Return the [x, y] coordinate for the center point of the cell that contains the specified text.  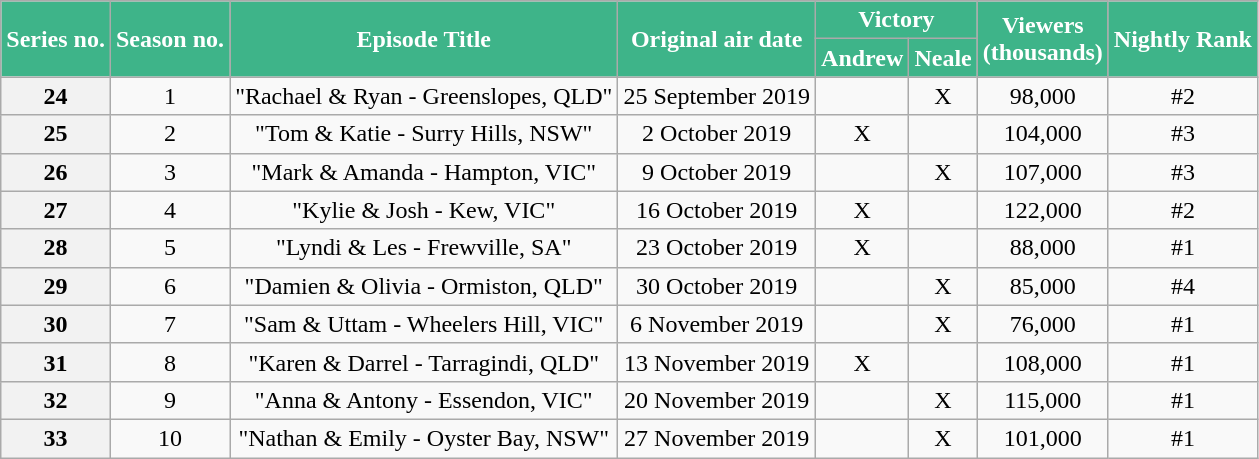
Season no. [170, 39]
9 October 2019 [717, 172]
Neale [943, 58]
7 [170, 324]
"Mark & Amanda - Hampton, VIC" [424, 172]
Victory [897, 20]
2 [170, 134]
3 [170, 172]
"Kylie & Josh - Kew, VIC" [424, 210]
5 [170, 248]
"Rachael & Ryan - Greenslopes, QLD" [424, 96]
"Nathan & Emily - Oyster Bay, NSW" [424, 438]
"Lyndi & Les - Frewville, SA" [424, 248]
Viewers(thousands) [1042, 39]
115,000 [1042, 400]
Episode Title [424, 39]
28 [56, 248]
25 [56, 134]
Andrew [862, 58]
"Sam & Uttam - Wheelers Hill, VIC" [424, 324]
Original air date [717, 39]
"Damien & Olivia - Ormiston, QLD" [424, 286]
30 October 2019 [717, 286]
33 [56, 438]
26 [56, 172]
104,000 [1042, 134]
"Anna & Antony - Essendon, VIC" [424, 400]
Series no. [56, 39]
"Karen & Darrel - Tarragindi, QLD" [424, 362]
98,000 [1042, 96]
88,000 [1042, 248]
108,000 [1042, 362]
25 September 2019 [717, 96]
27 [56, 210]
101,000 [1042, 438]
6 November 2019 [717, 324]
8 [170, 362]
30 [56, 324]
27 November 2019 [717, 438]
31 [56, 362]
29 [56, 286]
10 [170, 438]
1 [170, 96]
20 November 2019 [717, 400]
16 October 2019 [717, 210]
2 October 2019 [717, 134]
76,000 [1042, 324]
"Tom & Katie - Surry Hills, NSW" [424, 134]
107,000 [1042, 172]
4 [170, 210]
Nightly Rank [1182, 39]
#4 [1182, 286]
23 October 2019 [717, 248]
9 [170, 400]
122,000 [1042, 210]
13 November 2019 [717, 362]
24 [56, 96]
85,000 [1042, 286]
32 [56, 400]
6 [170, 286]
